From the cell containing the given text, extract its center point as [x, y] coordinate. 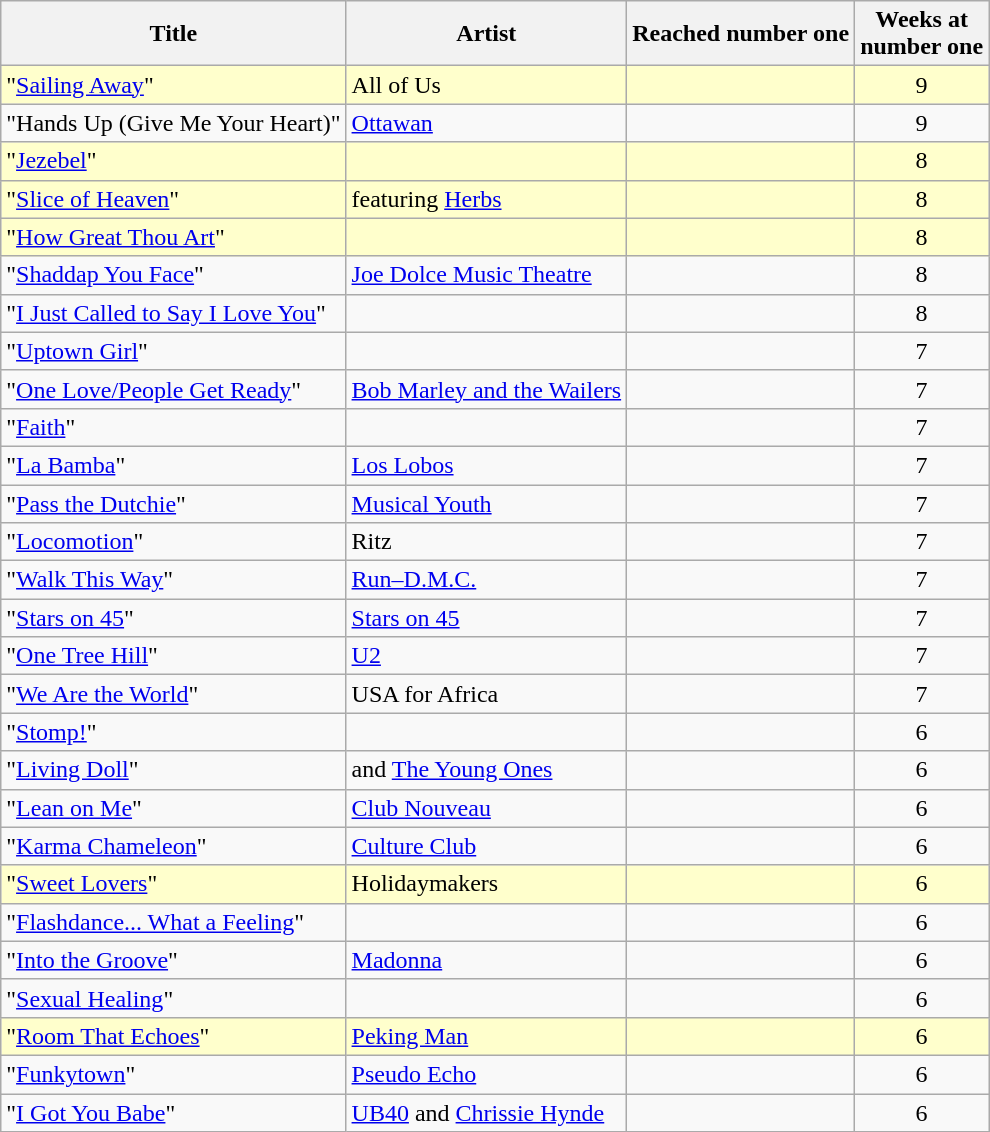
"Stars on 45" [174, 618]
"Karma Chameleon" [174, 846]
"One Tree Hill" [174, 656]
"Funkytown" [174, 1074]
Pseudo Echo [486, 1074]
"Sweet Lovers" [174, 884]
Ottawan [486, 123]
USA for Africa [486, 694]
Peking Man [486, 1036]
"Locomotion" [174, 542]
Club Nouveau [486, 808]
Bob Marley and the Wailers [486, 389]
Holidaymakers [486, 884]
Musical Youth [486, 503]
"Walk This Way" [174, 580]
Stars on 45 [486, 618]
"Lean on Me" [174, 808]
"I Just Called to Say I Love You" [174, 313]
"Into the Groove" [174, 960]
"La Bamba" [174, 465]
UB40 and Chrissie Hynde [486, 1113]
Culture Club [486, 846]
Joe Dolce Music Theatre [486, 275]
"Hands Up (Give Me Your Heart)" [174, 123]
and The Young Ones [486, 770]
All of Us [486, 85]
"Pass the Dutchie" [174, 503]
featuring Herbs [486, 199]
Run–D.M.C. [486, 580]
"Room That Echoes" [174, 1036]
"Faith" [174, 427]
"I Got You Babe" [174, 1113]
U2 [486, 656]
"One Love/People Get Ready" [174, 389]
"Stomp!" [174, 732]
"We Are the World" [174, 694]
Artist [486, 34]
"Uptown Girl" [174, 351]
"Sailing Away" [174, 85]
"Shaddap You Face" [174, 275]
"How Great Thou Art" [174, 237]
Los Lobos [486, 465]
Madonna [486, 960]
Ritz [486, 542]
"Jezebel" [174, 161]
"Living Doll" [174, 770]
Reached number one [741, 34]
Title [174, 34]
"Slice of Heaven" [174, 199]
"Flashdance... What a Feeling" [174, 922]
Weeks atnumber one [922, 34]
"Sexual Healing" [174, 998]
